Pinpoint the cell where the given text exists, returning its (x, y) midpoint coordinate. 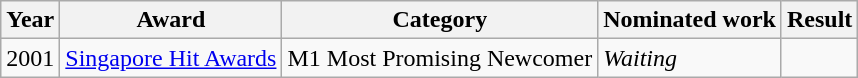
Category (440, 20)
M1 Most Promising Newcomer (440, 58)
Nominated work (690, 20)
2001 (30, 58)
Year (30, 20)
Waiting (690, 58)
Singapore Hit Awards (171, 58)
Result (819, 20)
Award (171, 20)
